Find where the given text appears and provide that cell's center as [X, Y] coordinate. 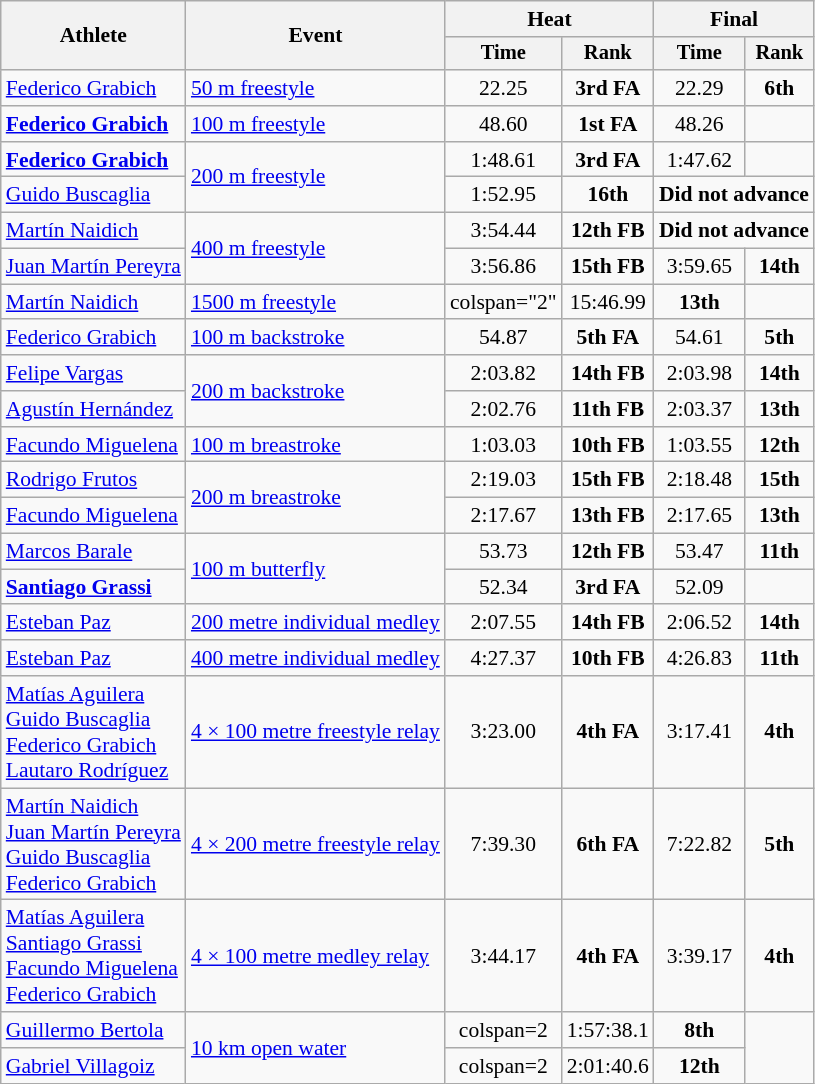
4 × 100 metre medley relay [316, 956]
100 m butterfly [316, 570]
1:03.03 [504, 445]
2:07.55 [504, 623]
22.29 [700, 88]
7:39.30 [504, 844]
200 m breastroke [316, 498]
Agustín Hernández [94, 409]
50 m freestyle [316, 88]
3:54.44 [504, 231]
52.34 [504, 587]
2:03.82 [504, 373]
3:17.41 [700, 732]
4:26.83 [700, 658]
1:47.62 [700, 160]
2:17.67 [504, 516]
3:59.65 [700, 267]
54.87 [504, 338]
2:06.52 [700, 623]
Rodrigo Frutos [94, 480]
Juan Martín Pereyra [94, 267]
Gabriel Villagoiz [94, 1066]
colspan="2" [504, 302]
Guillermo Bertola [94, 1030]
53.47 [700, 552]
1:52.95 [504, 195]
53.73 [504, 552]
15:46.99 [608, 302]
6th [780, 88]
1st FA [608, 124]
200 m freestyle [316, 178]
4 × 200 metre freestyle relay [316, 844]
100 m breastroke [316, 445]
Matías AguileraGuido BuscagliaFederico GrabichLautaro Rodríguez [94, 732]
8th [700, 1030]
22.25 [504, 88]
48.60 [504, 124]
Santiago Grassi [94, 587]
100 m backstroke [316, 338]
Marcos Barale [94, 552]
200 m backstroke [316, 390]
48.26 [700, 124]
2:18.48 [700, 480]
2:19.03 [504, 480]
400 metre individual medley [316, 658]
200 metre individual medley [316, 623]
Heat [550, 19]
Felipe Vargas [94, 373]
2:17.65 [700, 516]
Event [316, 36]
1:48.61 [504, 160]
13th FB [608, 516]
400 m freestyle [316, 248]
1:03.55 [700, 445]
1:57:38.1 [608, 1030]
10 km open water [316, 1048]
Athlete [94, 36]
2:03.37 [700, 409]
6th FA [608, 844]
54.61 [700, 338]
1500 m freestyle [316, 302]
2:02.76 [504, 409]
11th FB [608, 409]
3:44.17 [504, 956]
Martín NaidichJuan Martín PereyraGuido BuscagliaFederico Grabich [94, 844]
4 × 100 metre freestyle relay [316, 732]
7:22.82 [700, 844]
3:39.17 [700, 956]
2:01:40.6 [608, 1066]
Final [734, 19]
3:23.00 [504, 732]
Matías AguileraSantiago GrassiFacundo MiguelenaFederico Grabich [94, 956]
5th FA [608, 338]
4:27.37 [504, 658]
Guido Buscaglia [94, 195]
16th [608, 195]
3:56.86 [504, 267]
100 m freestyle [316, 124]
52.09 [700, 587]
2:03.98 [700, 373]
15th [780, 480]
